Output the (x, y) coordinate of the center of the cell containing the given text.  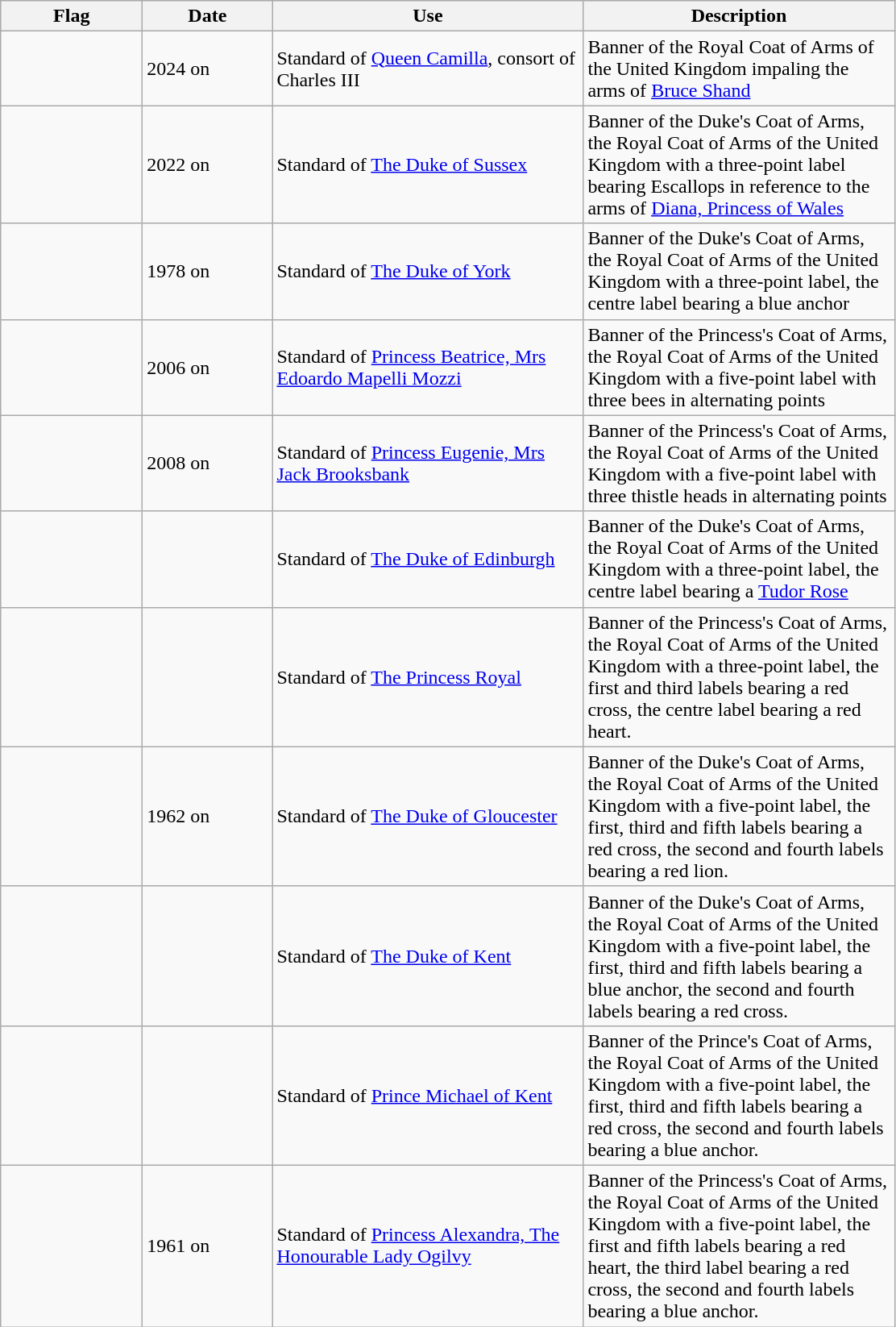
Flag (72, 16)
1961 on (208, 1246)
Standard of Princess Beatrice, Mrs Edoardo Mapelli Mozzi (428, 368)
2024 on (208, 69)
Standard of The Duke of Gloucester (428, 816)
2006 on (208, 368)
Standard of Princess Eugenie, Mrs Jack Brooksbank (428, 463)
Banner of the Duke's Coat of Arms, the Royal Coat of Arms of the United Kingdom with a three-point label, the centre label bearing a Tudor Rose (739, 560)
Date (208, 16)
Banner of the Royal Coat of Arms of the United Kingdom impaling the arms of Bruce Shand (739, 69)
Standard of Queen Camilla, consort of Charles III (428, 69)
Standard of The Princess Royal (428, 677)
Banner of the Princess's Coat of Arms, the Royal Coat of Arms of the United Kingdom with a five-point label with three bees in alternating points (739, 368)
Standard of The Duke of Kent (428, 956)
Description (739, 16)
1962 on (208, 816)
Standard of The Duke of Edinburgh (428, 560)
Standard of Princess Alexandra, The Honourable Lady Ogilvy (428, 1246)
Standard of Prince Michael of Kent (428, 1095)
2022 on (208, 164)
1978 on (208, 271)
Use (428, 16)
Standard of The Duke of York (428, 271)
Standard of The Duke of Sussex (428, 164)
Banner of the Duke's Coat of Arms, the Royal Coat of Arms of the United Kingdom with a three-point label, the centre label bearing a blue anchor (739, 271)
2008 on (208, 463)
